Provide the (x, y) coordinate of the cell's center where the given text is located.  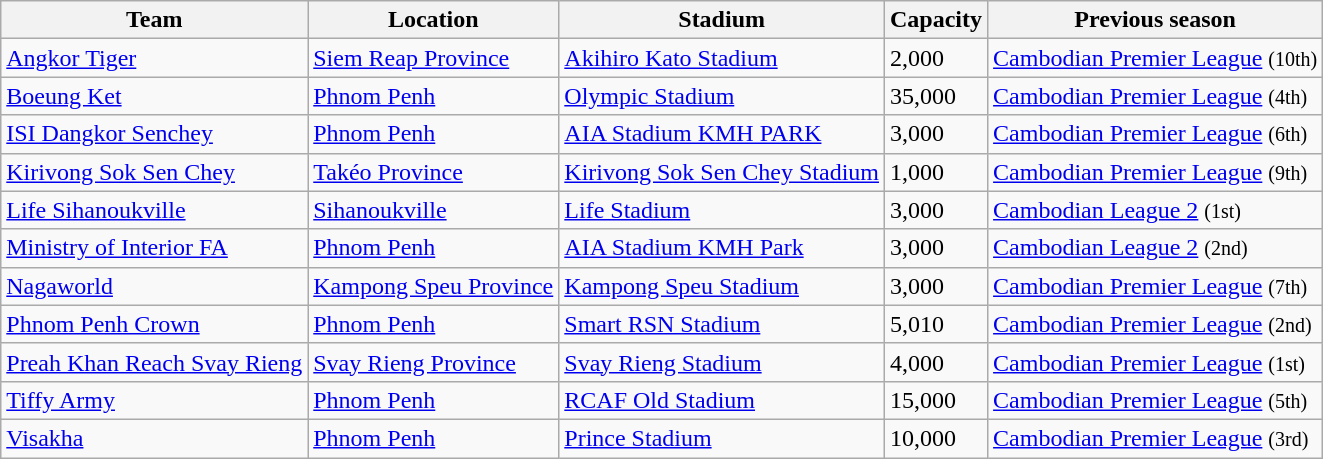
Preah Khan Reach Svay Rieng (154, 362)
Cambodian Premier League (4th) (1156, 96)
Location (434, 20)
Cambodian Premier League (10th) (1156, 58)
Akihiro Kato Stadium (722, 58)
15,000 (936, 400)
Olympic Stadium (722, 96)
Prince Stadium (722, 438)
Capacity (936, 20)
RCAF Old Stadium (722, 400)
Sihanoukville (434, 210)
Kirivong Sok Sen Chey Stadium (722, 172)
Visakha (154, 438)
35,000 (936, 96)
Cambodian Premier League (1st) (1156, 362)
5,010 (936, 324)
Nagaworld (154, 286)
Ministry of Interior FA (154, 248)
Cambodian Premier League (7th) (1156, 286)
Phnom Penh Crown (154, 324)
Angkor Tiger (154, 58)
AIA Stadium KMH PARK (722, 134)
Cambodian Premier League (3rd) (1156, 438)
2,000 (936, 58)
Smart RSN Stadium (722, 324)
Kirivong Sok Sen Chey (154, 172)
AIA Stadium KMH Park (722, 248)
1,000 (936, 172)
Tiffy Army (154, 400)
Kampong Speu Province (434, 286)
Kampong Speu Stadium (722, 286)
Takéo Province (434, 172)
Boeung Ket (154, 96)
4,000 (936, 362)
Cambodian Premier League (5th) (1156, 400)
Svay Rieng Stadium (722, 362)
Cambodian League 2 (1st) (1156, 210)
Stadium (722, 20)
Svay Rieng Province (434, 362)
Previous season (1156, 20)
Life Sihanoukville (154, 210)
Life Stadium (722, 210)
Cambodian Premier League (9th) (1156, 172)
Cambodian Premier League (6th) (1156, 134)
ISI Dangkor Senchey (154, 134)
Cambodian Premier League (2nd) (1156, 324)
Siem Reap Province (434, 58)
10,000 (936, 438)
Team (154, 20)
Cambodian League 2 (2nd) (1156, 248)
